Detect which cell encompasses the target text, then output its [x, y] center coordinate. 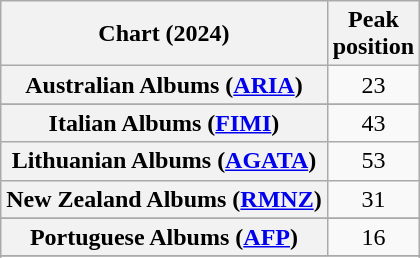
Australian Albums (ARIA) [164, 85]
16 [373, 237]
Peakposition [373, 34]
Chart (2024) [164, 34]
Lithuanian Albums (AGATA) [164, 161]
Portuguese Albums (AFP) [164, 237]
23 [373, 85]
Italian Albums (FIMI) [164, 123]
53 [373, 161]
43 [373, 123]
31 [373, 199]
New Zealand Albums (RMNZ) [164, 199]
